Scan for the cell matching the given text and deliver its (X, Y) coordinate at center. 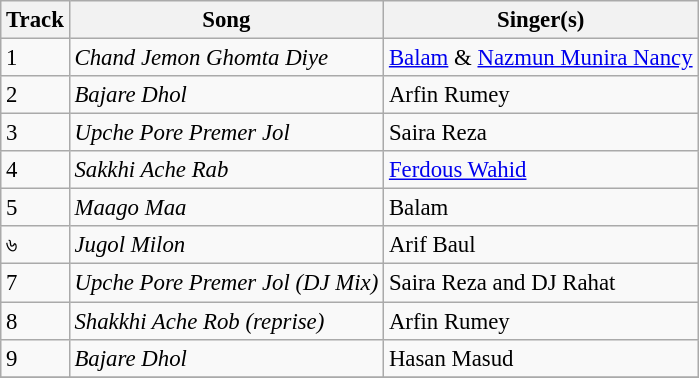
1 (35, 58)
Track (35, 20)
Chand Jemon Ghomta Diye (226, 58)
Saira Reza and DJ Rahat (541, 283)
2 (35, 95)
Sakkhi Ache Rab (226, 170)
Ferdous Wahid (541, 170)
5 (35, 208)
Arif Baul (541, 245)
Saira Reza (541, 133)
Balam (541, 208)
7 (35, 283)
9 (35, 358)
3 (35, 133)
4 (35, 170)
Upche Pore Premer Jol (226, 133)
Maago Maa (226, 208)
8 (35, 321)
Upche Pore Premer Jol (DJ Mix) (226, 283)
Singer(s) (541, 20)
Hasan Masud (541, 358)
Balam & Nazmun Munira Nancy (541, 58)
Song (226, 20)
Jugol Milon (226, 245)
৬ (35, 245)
Shakkhi Ache Rob (reprise) (226, 321)
